Return [x, y] of the center of cell containing provided text 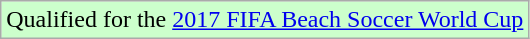
Qualified for the 2017 FIFA Beach Soccer World Cup [265, 20]
